Return the [X, Y] coordinate for the center point of the cell that contains the specified text.  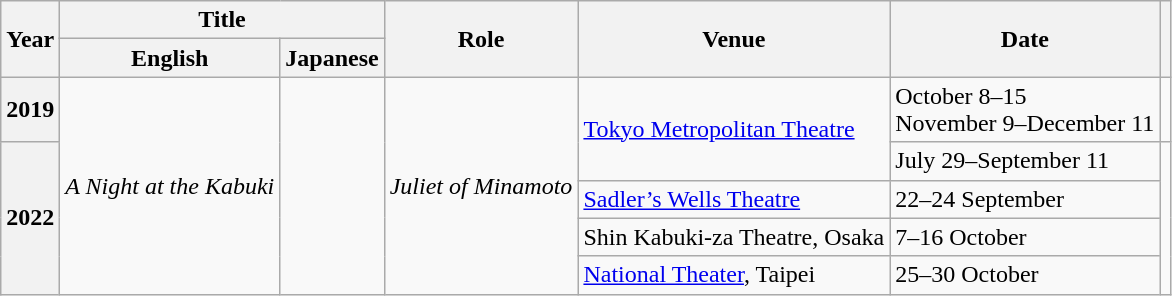
Date [1025, 39]
July 29–September 11 [1025, 161]
2019 [30, 110]
Title [222, 20]
English [170, 58]
Sadler’s Wells Theatre [734, 199]
National Theater, Taipei [734, 275]
A Night at the Kabuki [170, 186]
Tokyo Metropolitan Theatre [734, 128]
Shin Kabuki-za Theatre, Osaka [734, 237]
22–24 September [1025, 199]
2022 [30, 218]
Juliet of Minamoto [481, 186]
Japanese [332, 58]
7–16 October [1025, 237]
Venue [734, 39]
25–30 October [1025, 275]
October 8–15November 9–December 11 [1025, 110]
Year [30, 39]
Role [481, 39]
